From the cell containing the given text, extract its center point as [x, y] coordinate. 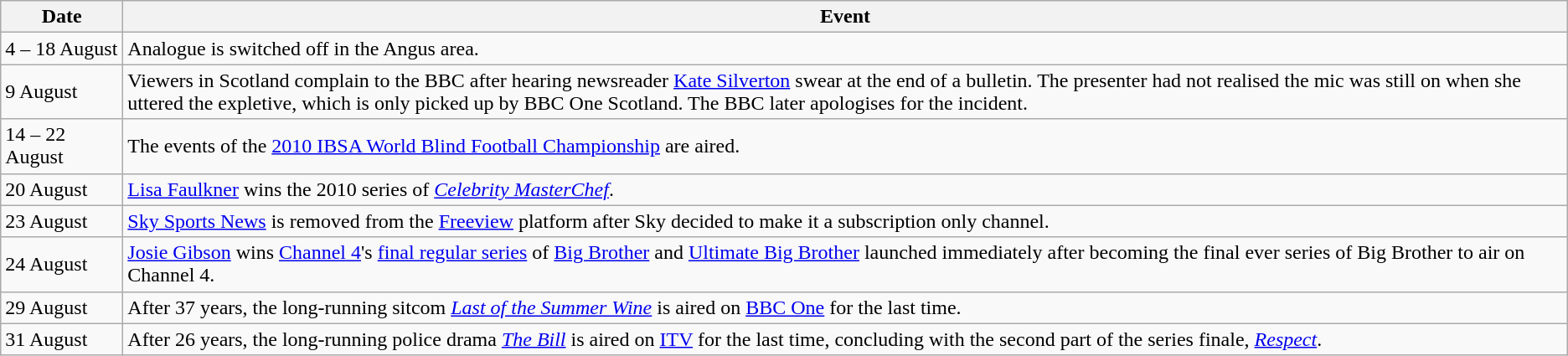
29 August [62, 307]
The events of the 2010 IBSA World Blind Football Championship are aired. [845, 146]
Sky Sports News is removed from the Freeview platform after Sky decided to make it a subscription only channel. [845, 221]
Event [845, 17]
20 August [62, 189]
4 – 18 August [62, 49]
Date [62, 17]
After 37 years, the long-running sitcom Last of the Summer Wine is aired on BBC One for the last time. [845, 307]
Lisa Faulkner wins the 2010 series of Celebrity MasterChef. [845, 189]
31 August [62, 339]
23 August [62, 221]
9 August [62, 92]
14 – 22 August [62, 146]
Analogue is switched off in the Angus area. [845, 49]
24 August [62, 265]
